From the cell containing the given text, extract its center point as (X, Y) coordinate. 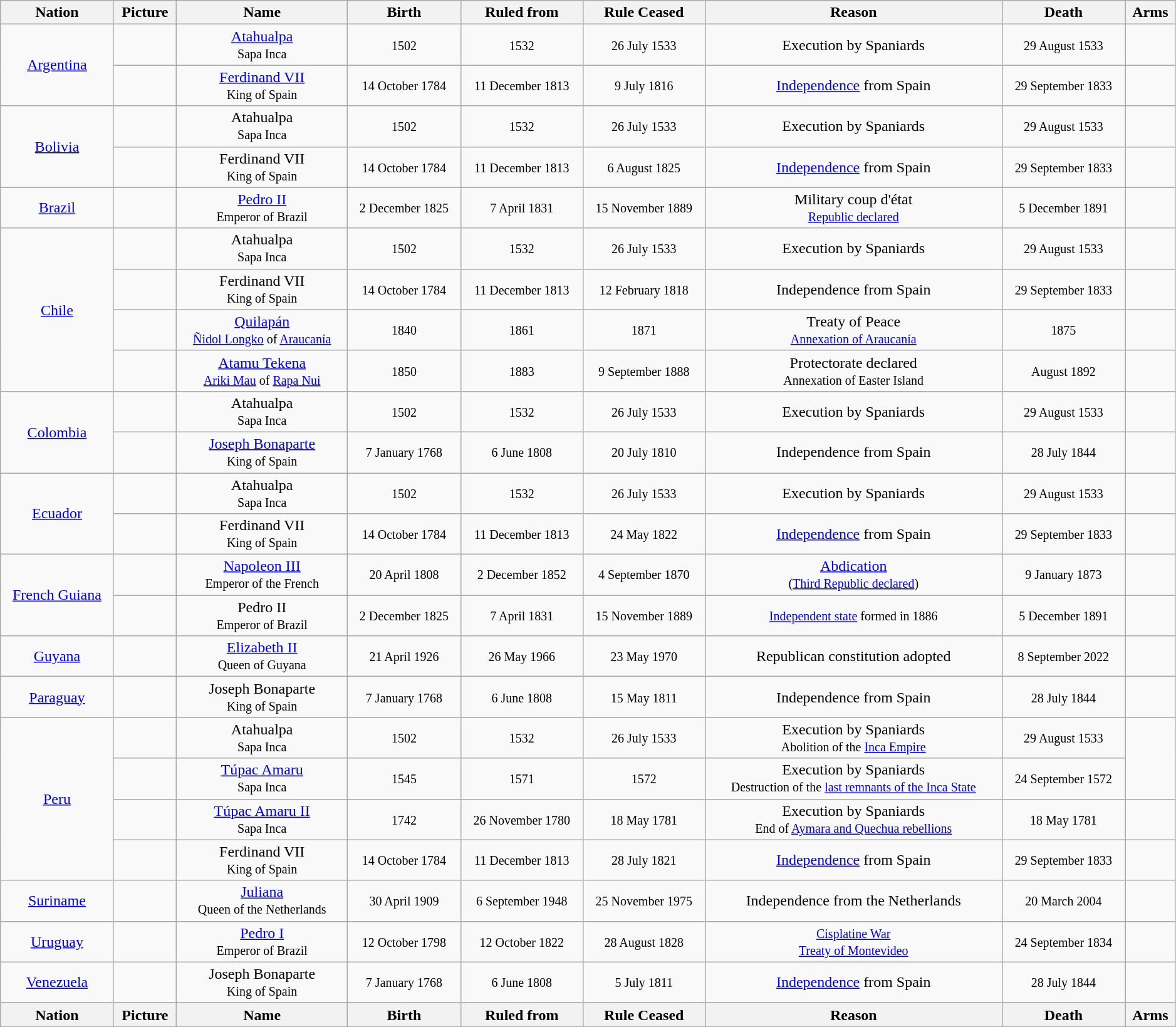
Suriname (57, 901)
August 1892 (1063, 371)
Atamu Tekena Ariki Mau of Rapa Nui (262, 371)
Bolivia (57, 147)
25 November 1975 (644, 901)
12 February 1818 (644, 289)
Abdication(Third Republic declared) (853, 575)
1840 (405, 330)
1572 (644, 778)
Paraguay (57, 697)
Quilapán Ñidol Longko of Araucanía (262, 330)
2 December 1852 (521, 575)
Military coup d'état Republic declared (853, 208)
1850 (405, 371)
6 August 1825 (644, 167)
1571 (521, 778)
21 April 1926 (405, 657)
Colombia (57, 432)
Treaty of Peace Annexation of Araucanía (853, 330)
9 September 1888 (644, 371)
28 July 1821 (644, 860)
5 July 1811 (644, 983)
24 May 1822 (644, 534)
Guyana (57, 657)
Juliana Queen of the Netherlands (262, 901)
1883 (521, 371)
Elizabeth II Queen of Guyana (262, 657)
20 March 2004 (1063, 901)
26 May 1966 (521, 657)
24 September 1834 (1063, 941)
9 January 1873 (1063, 575)
1871 (644, 330)
28 August 1828 (644, 941)
Peru (57, 799)
1742 (405, 820)
12 October 1798 (405, 941)
9 July 1816 (644, 85)
23 May 1970 (644, 657)
Execution by Spaniards Destruction of the last remnants of the Inca State (853, 778)
20 July 1810 (644, 452)
15 May 1811 (644, 697)
Independence from the Netherlands (853, 901)
Execution by Spaniards End of Aymara and Quechua rebellions (853, 820)
1861 (521, 330)
1545 (405, 778)
30 April 1909 (405, 901)
Túpac Amaru Sapa Inca (262, 778)
4 September 1870 (644, 575)
Napoleon III Emperor of the French (262, 575)
Pedro I Emperor of Brazil (262, 941)
8 September 2022 (1063, 657)
Túpac Amaru II Sapa Inca (262, 820)
Protectorate declared Annexation of Easter Island (853, 371)
Ecuador (57, 513)
26 November 1780 (521, 820)
20 April 1808 (405, 575)
6 September 1948 (521, 901)
1875 (1063, 330)
24 September 1572 (1063, 778)
Cisplatine War Treaty of Montevideo (853, 941)
Chile (57, 310)
Argentina (57, 65)
Uruguay (57, 941)
12 October 1822 (521, 941)
Republican constitution adopted (853, 657)
French Guiana (57, 595)
Independent state formed in 1886 (853, 615)
Brazil (57, 208)
Execution by Spaniards Abolition of the Inca Empire (853, 738)
Venezuela (57, 983)
